Detect which cell encompasses the target text, then output its (X, Y) center coordinate. 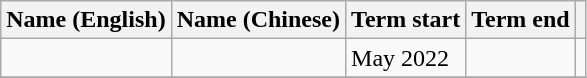
Name (English) (86, 20)
Term start (406, 20)
Term end (521, 20)
May 2022 (406, 58)
Name (Chinese) (258, 20)
